Identify which cell holds the provided text, then report its (x, y) central coordinate. 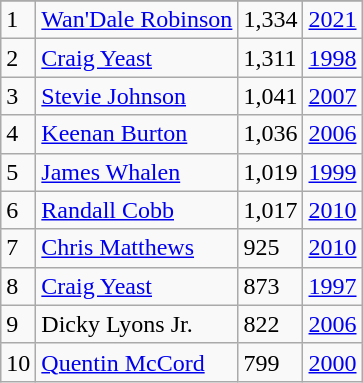
1,036 (270, 134)
8 (18, 286)
Dicky Lyons Jr. (137, 324)
1997 (332, 286)
Randall Cobb (137, 210)
1,311 (270, 58)
822 (270, 324)
2 (18, 58)
1,019 (270, 172)
1999 (332, 172)
2021 (332, 20)
1 (18, 20)
Keenan Burton (137, 134)
873 (270, 286)
Chris Matthews (137, 248)
1998 (332, 58)
1,041 (270, 96)
2007 (332, 96)
3 (18, 96)
9 (18, 324)
6 (18, 210)
2000 (332, 362)
5 (18, 172)
Stevie Johnson (137, 96)
7 (18, 248)
799 (270, 362)
1,334 (270, 20)
1,017 (270, 210)
4 (18, 134)
Quentin McCord (137, 362)
10 (18, 362)
Wan'Dale Robinson (137, 20)
925 (270, 248)
James Whalen (137, 172)
